Identify which cell holds the provided text, then report its [X, Y] central coordinate. 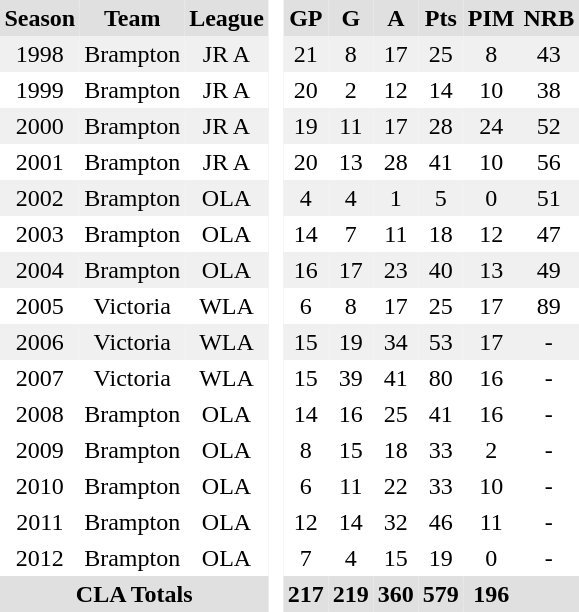
217 [306, 594]
Team [132, 18]
52 [549, 126]
2000 [40, 126]
2003 [40, 234]
Pts [440, 18]
NRB [549, 18]
34 [396, 342]
24 [491, 126]
40 [440, 270]
G [350, 18]
League [227, 18]
2008 [40, 414]
43 [549, 54]
23 [396, 270]
38 [549, 90]
56 [549, 162]
2012 [40, 558]
2010 [40, 486]
A [396, 18]
2004 [40, 270]
51 [549, 198]
32 [396, 522]
49 [549, 270]
GP [306, 18]
21 [306, 54]
22 [396, 486]
46 [440, 522]
2011 [40, 522]
1 [396, 198]
5 [440, 198]
PIM [491, 18]
53 [440, 342]
2009 [40, 450]
196 [491, 594]
1998 [40, 54]
579 [440, 594]
2001 [40, 162]
2006 [40, 342]
2005 [40, 306]
2007 [40, 378]
2002 [40, 198]
219 [350, 594]
89 [549, 306]
47 [549, 234]
CLA Totals [134, 594]
360 [396, 594]
80 [440, 378]
39 [350, 378]
Season [40, 18]
1999 [40, 90]
